Determine the [X, Y] coordinate at the center of the cell enclosing the given text.  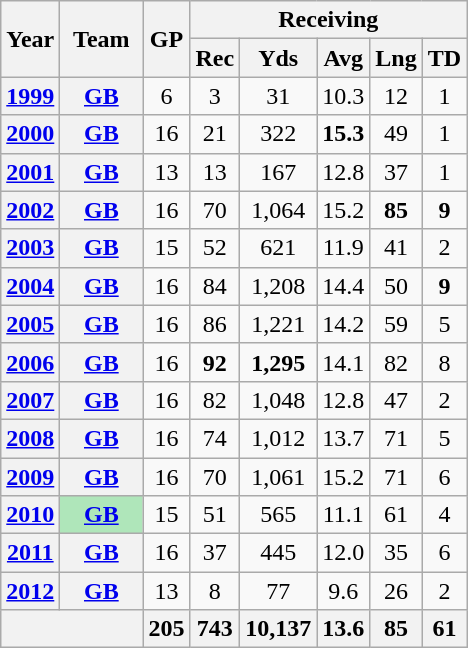
31 [278, 96]
2011 [30, 553]
59 [396, 324]
1999 [30, 96]
Avg [344, 58]
2003 [30, 248]
11.1 [344, 515]
10,137 [278, 629]
1,295 [278, 362]
4 [444, 515]
12.0 [344, 553]
15.3 [344, 134]
2000 [30, 134]
35 [396, 553]
1,061 [278, 477]
621 [278, 248]
26 [396, 591]
Receiving [328, 20]
2009 [30, 477]
GP [166, 39]
1,208 [278, 286]
2004 [30, 286]
74 [215, 438]
84 [215, 286]
10.3 [344, 96]
Yds [278, 58]
2005 [30, 324]
1,064 [278, 210]
Lng [396, 58]
743 [215, 629]
86 [215, 324]
14.4 [344, 286]
49 [396, 134]
Team [102, 39]
2010 [30, 515]
51 [215, 515]
TD [444, 58]
2002 [30, 210]
21 [215, 134]
205 [166, 629]
1,048 [278, 400]
1,221 [278, 324]
13.7 [344, 438]
77 [278, 591]
52 [215, 248]
50 [396, 286]
445 [278, 553]
565 [278, 515]
14.1 [344, 362]
9.6 [344, 591]
3 [215, 96]
14.2 [344, 324]
1,012 [278, 438]
47 [396, 400]
41 [396, 248]
12 [396, 96]
2007 [30, 400]
322 [278, 134]
2012 [30, 591]
Rec [215, 58]
2001 [30, 172]
Year [30, 39]
13.6 [344, 629]
92 [215, 362]
2006 [30, 362]
167 [278, 172]
2008 [30, 438]
11.9 [344, 248]
